Return [x, y] of the center of cell containing provided text 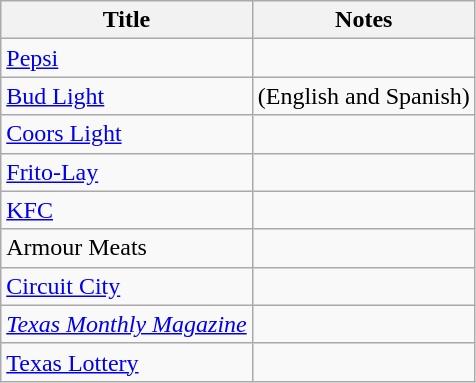
Texas Lottery [126, 362]
Coors Light [126, 134]
Frito-Lay [126, 172]
Title [126, 20]
Texas Monthly Magazine [126, 324]
Notes [364, 20]
(English and Spanish) [364, 96]
Circuit City [126, 286]
Pepsi [126, 58]
Bud Light [126, 96]
Armour Meats [126, 248]
KFC [126, 210]
